Find where the given text appears and provide that cell's center as [X, Y] coordinate. 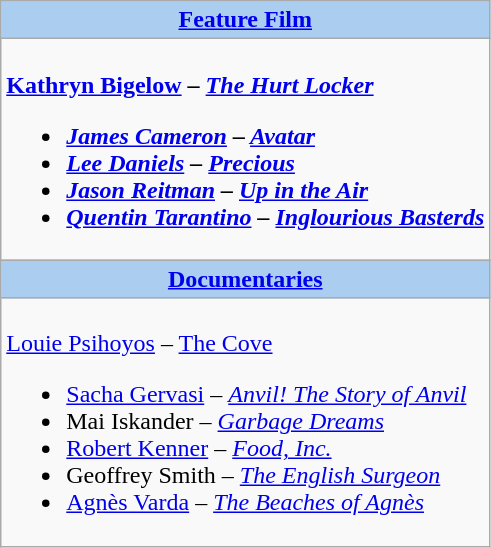
Feature Film [246, 20]
Kathryn Bigelow – The Hurt LockerJames Cameron – AvatarLee Daniels – PreciousJason Reitman – Up in the AirQuentin Tarantino – Inglourious Basterds [246, 150]
Documentaries [246, 279]
